Pinpoint the cell where the given text exists, returning its (X, Y) midpoint coordinate. 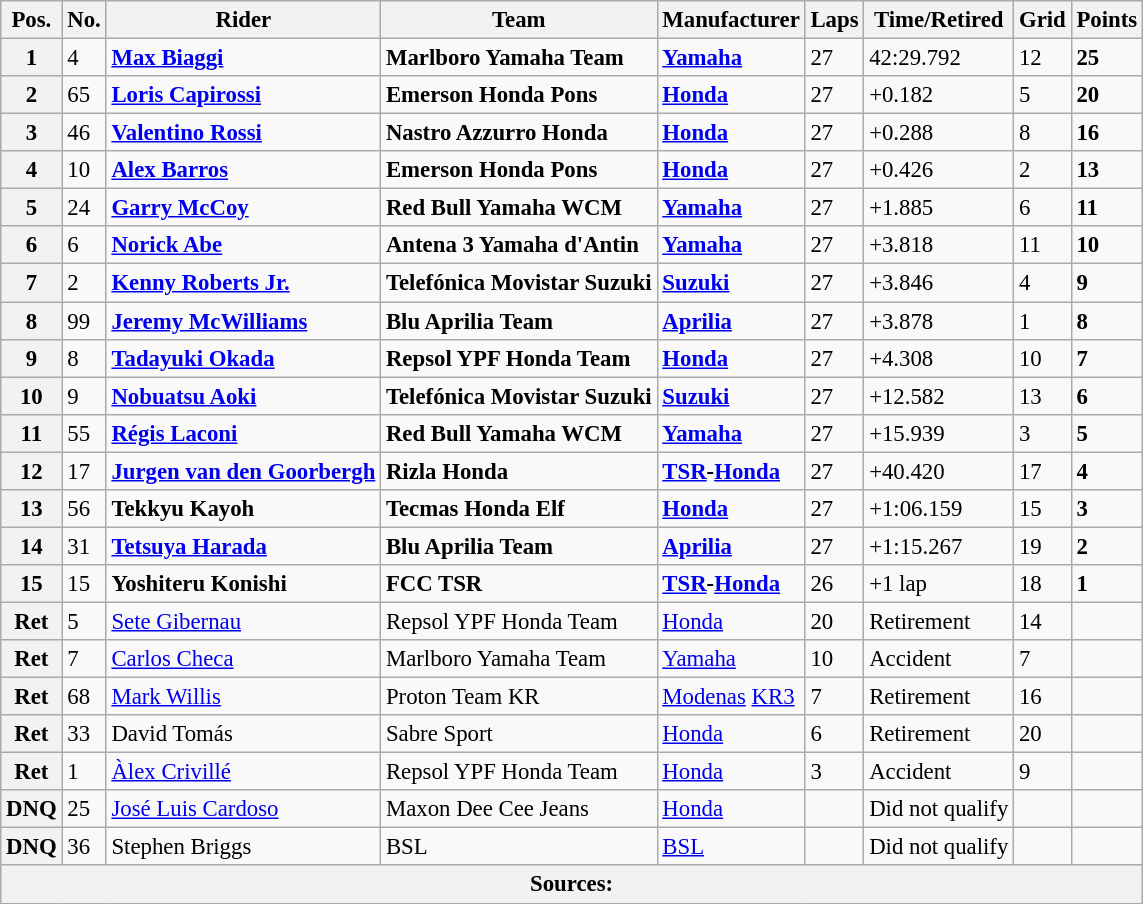
Sources: (572, 885)
Proton Team KR (519, 697)
Mark Willis (243, 697)
Alex Barros (243, 170)
Yoshiteru Konishi (243, 584)
Garry McCoy (243, 208)
Antena 3 Yamaha d'Antin (519, 245)
99 (84, 321)
+0.288 (939, 133)
+12.582 (939, 396)
José Luis Cardoso (243, 809)
Jurgen van den Goorbergh (243, 471)
+4.308 (939, 358)
+3.878 (939, 321)
Sabre Sport (519, 734)
+3.818 (939, 245)
+40.420 (939, 471)
Nastro Azzurro Honda (519, 133)
65 (84, 95)
+1 lap (939, 584)
Tetsuya Harada (243, 546)
Norick Abe (243, 245)
Kenny Roberts Jr. (243, 283)
36 (84, 847)
Valentino Rossi (243, 133)
46 (84, 133)
Points (1106, 20)
Stephen Briggs (243, 847)
+3.846 (939, 283)
Rizla Honda (519, 471)
Pos. (32, 20)
Nobuatsu Aoki (243, 396)
Sete Gibernau (243, 621)
Max Biaggi (243, 58)
No. (84, 20)
+0.182 (939, 95)
24 (84, 208)
55 (84, 433)
Carlos Checa (243, 659)
+0.426 (939, 170)
Tadayuki Okada (243, 358)
68 (84, 697)
Maxon Dee Cee Jeans (519, 809)
+1.885 (939, 208)
Tecmas Honda Elf (519, 509)
Time/Retired (939, 20)
+1:06.159 (939, 509)
Tekkyu Kayoh (243, 509)
Modenas KR3 (731, 697)
David Tomás (243, 734)
Laps (834, 20)
FCC TSR (519, 584)
+1:15.267 (939, 546)
26 (834, 584)
31 (84, 546)
33 (84, 734)
Àlex Crivillé (243, 772)
18 (1042, 584)
Jeremy McWilliams (243, 321)
Manufacturer (731, 20)
Régis Laconi (243, 433)
Team (519, 20)
+15.939 (939, 433)
Rider (243, 20)
42:29.792 (939, 58)
Grid (1042, 20)
Loris Capirossi (243, 95)
56 (84, 509)
19 (1042, 546)
